For the text-containing cell, return its midpoint in (X, Y) coordinate format. 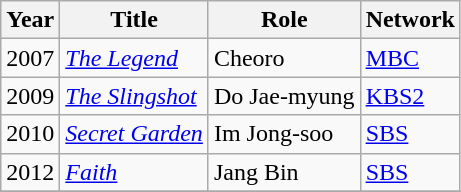
2007 (30, 58)
MBC (410, 58)
Faith (134, 172)
Year (30, 20)
2009 (30, 96)
Im Jong-soo (284, 134)
Secret Garden (134, 134)
2012 (30, 172)
The Slingshot (134, 96)
Jang Bin (284, 172)
Title (134, 20)
Network (410, 20)
Role (284, 20)
KBS2 (410, 96)
Do Jae-myung (284, 96)
2010 (30, 134)
Cheoro (284, 58)
The Legend (134, 58)
